Return (x, y) of the center of cell containing provided text 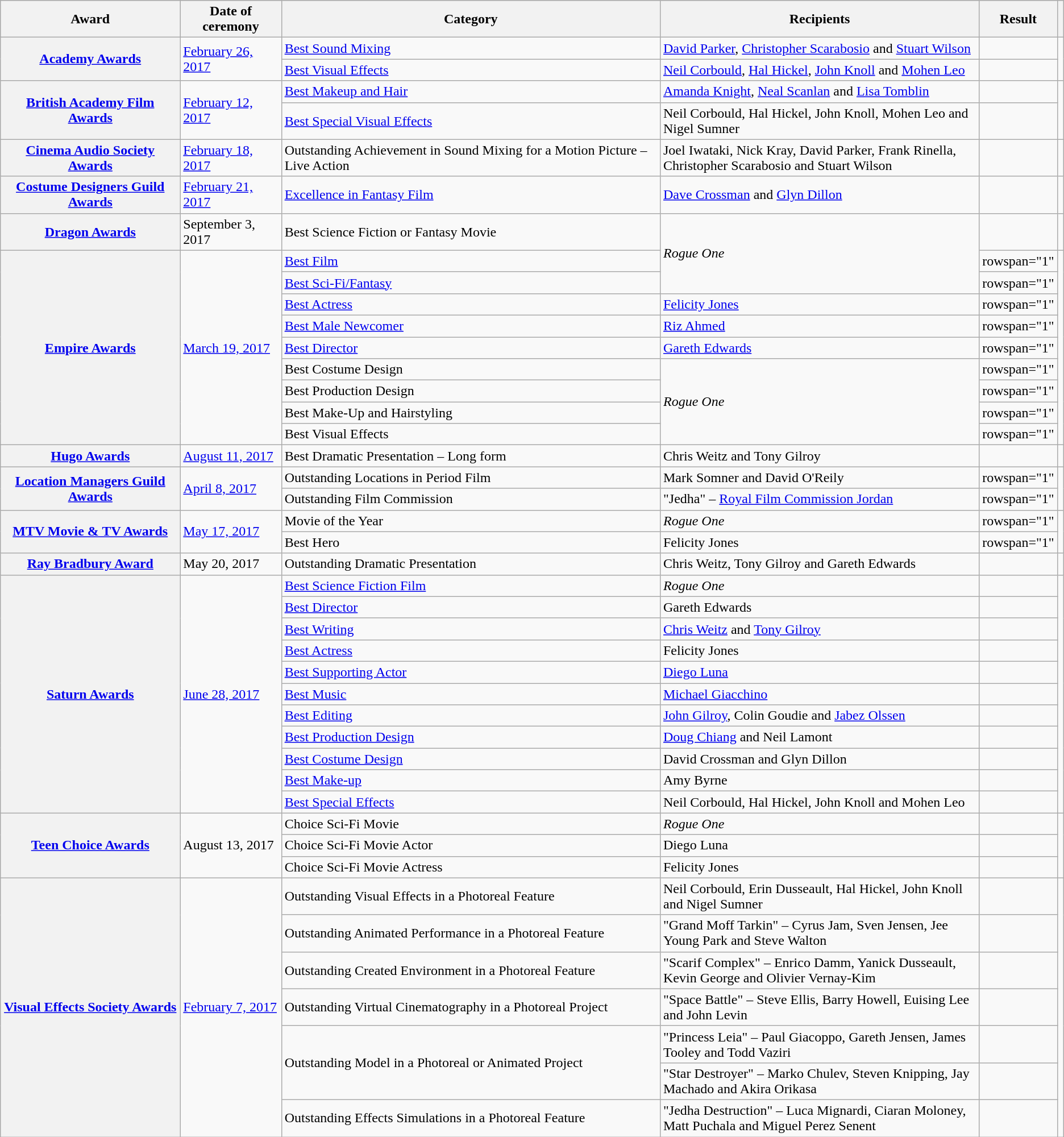
Category (471, 19)
Best Dramatic Presentation – Long form (471, 456)
Teen Choice Awards (90, 845)
Best Make-up (471, 781)
Result (1019, 19)
Best Editing (471, 716)
Best Supporting Actor (471, 672)
Michael Giacchino (820, 694)
Best Science Fiction Film (471, 586)
Doug Chiang and Neil Lamont (820, 737)
Joel Iwataki, Nick Kray, David Parker, Frank Rinella, Christopher Scarabosio and Stuart Wilson (820, 158)
Outstanding Visual Effects in a Photoreal Feature (471, 896)
John Gilroy, Colin Goudie and Jabez Olssen (820, 716)
Award (90, 19)
May 20, 2017 (231, 564)
Outstanding Virtual Cinematography in a Photoreal Project (471, 1007)
Date of ceremony (231, 19)
June 28, 2017 (231, 694)
Best Sci-Fi/Fantasy (471, 283)
Outstanding Model in a Photoreal or Animated Project (471, 1063)
Neil Corbould, Hal Hickel, John Knoll, Mohen Leo and Nigel Sumner (820, 121)
Location Managers Guild Awards (90, 488)
Best Hero (471, 542)
Riz Ahmed (820, 326)
Empire Awards (90, 348)
February 21, 2017 (231, 194)
Choice Sci-Fi Movie Actor (471, 845)
"Grand Moff Tarkin" – Cyrus Jam, Sven Jensen, Jee Young Park and Steve Walton (820, 933)
Choice Sci-Fi Movie Actress (471, 867)
Dragon Awards (90, 232)
Chris Weitz, Tony Gilroy and Gareth Edwards (820, 564)
Best Sound Mixing (471, 48)
Outstanding Film Commission (471, 499)
Outstanding Locations in Period Film (471, 478)
Outstanding Achievement in Sound Mixing for a Motion Picture – Live Action (471, 158)
British Academy Film Awards (90, 110)
Best Film (471, 261)
Best Writing (471, 629)
David Parker, Christopher Scarabosio and Stuart Wilson (820, 48)
Best Music (471, 694)
Best Make-Up and Hairstyling (471, 413)
Academy Awards (90, 59)
Ray Bradbury Award (90, 564)
February 18, 2017 (231, 158)
"Star Destroyer" – Marko Chulev, Steven Knipping, Jay Machado and Akira Orikasa (820, 1081)
Excellence in Fantasy Film (471, 194)
"Jedha" – Royal Film Commission Jordan (820, 499)
August 11, 2017 (231, 456)
"Scarif Complex" – Enrico Damm, Yanick Dusseault, Kevin George and Olivier Vernay-Kim (820, 970)
Recipients (820, 19)
Outstanding Dramatic Presentation (471, 564)
February 12, 2017 (231, 110)
Amy Byrne (820, 781)
February 7, 2017 (231, 1007)
Best Science Fiction or Fantasy Movie (471, 232)
"Jedha Destruction" – Luca Mignardi, Ciaran Moloney, Matt Puchala and Miguel Perez Senent (820, 1118)
Outstanding Animated Performance in a Photoreal Feature (471, 933)
Best Special Visual Effects (471, 121)
Best Special Effects (471, 802)
August 13, 2017 (231, 845)
April 8, 2017 (231, 488)
David Crossman and Glyn Dillon (820, 759)
Best Male Newcomer (471, 326)
May 17, 2017 (231, 532)
Movie of the Year (471, 521)
Choice Sci-Fi Movie (471, 824)
September 3, 2017 (231, 232)
Saturn Awards (90, 694)
Outstanding Effects Simulations in a Photoreal Feature (471, 1118)
Neil Corbould, Erin Dusseault, Hal Hickel, John Knoll and Nigel Sumner (820, 896)
"Space Battle" – Steve Ellis, Barry Howell, Euising Lee and John Levin (820, 1007)
Amanda Knight, Neal Scanlan and Lisa Tomblin (820, 92)
Best Makeup and Hair (471, 92)
Cinema Audio Society Awards (90, 158)
"Princess Leia" – Paul Giacoppo, Gareth Jensen, James Tooley and Todd Vaziri (820, 1044)
Outstanding Created Environment in a Photoreal Feature (471, 970)
MTV Movie & TV Awards (90, 532)
Hugo Awards (90, 456)
Costume Designers Guild Awards (90, 194)
March 19, 2017 (231, 348)
Mark Somner and David O'Reily (820, 478)
February 26, 2017 (231, 59)
Visual Effects Society Awards (90, 1007)
Dave Crossman and Glyn Dillon (820, 194)
